Capture the cell that displays the provided text and extract its (x, y) central coordinate. 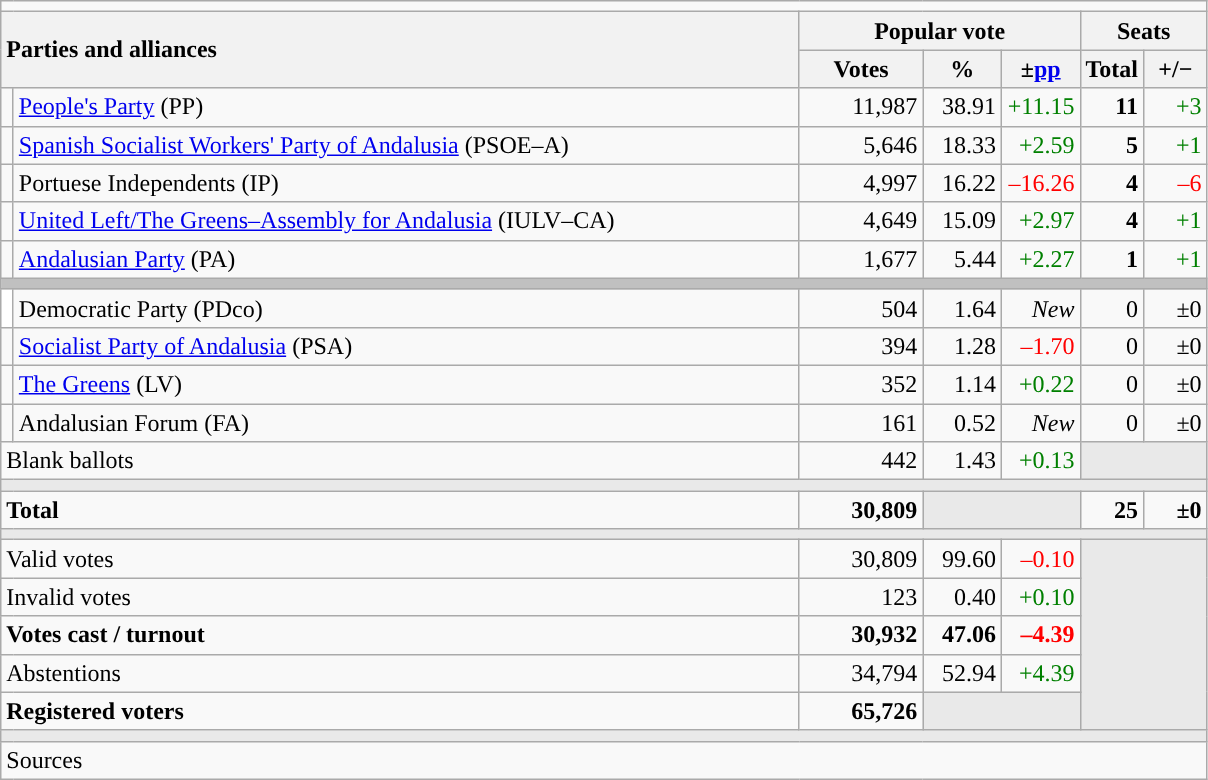
1.28 (962, 346)
161 (861, 423)
+/− (1176, 69)
15.09 (962, 221)
Socialist Party of Andalusia (PSA) (406, 346)
Spanish Socialist Workers' Party of Andalusia (PSOE–A) (406, 145)
–4.39 (1040, 635)
Andalusian Forum (FA) (406, 423)
5.44 (962, 259)
Portuese Independents (IP) (406, 183)
+4.39 (1040, 673)
5,646 (861, 145)
352 (861, 384)
Sources (604, 760)
People's Party (PP) (406, 107)
Blank ballots (400, 461)
394 (861, 346)
0.40 (962, 597)
+0.22 (1040, 384)
+0.10 (1040, 597)
The Greens (LV) (406, 384)
Votes cast / turnout (400, 635)
38.91 (962, 107)
442 (861, 461)
Andalusian Party (PA) (406, 259)
123 (861, 597)
1.43 (962, 461)
5 (1112, 145)
+0.13 (1040, 461)
65,726 (861, 711)
16.22 (962, 183)
25 (1112, 510)
11,987 (861, 107)
United Left/The Greens–Assembly for Andalusia (IULV–CA) (406, 221)
4,997 (861, 183)
Valid votes (400, 559)
30,932 (861, 635)
±pp (1040, 69)
Democratic Party (PDco) (406, 308)
52.94 (962, 673)
+11.15 (1040, 107)
504 (861, 308)
% (962, 69)
34,794 (861, 673)
1.64 (962, 308)
Invalid votes (400, 597)
–1.70 (1040, 346)
47.06 (962, 635)
1.14 (962, 384)
18.33 (962, 145)
0.52 (962, 423)
+2.27 (1040, 259)
Abstentions (400, 673)
1,677 (861, 259)
Parties and alliances (400, 50)
+2.59 (1040, 145)
Votes (861, 69)
4,649 (861, 221)
Registered voters (400, 711)
+3 (1176, 107)
11 (1112, 107)
+2.97 (1040, 221)
–16.26 (1040, 183)
Popular vote (940, 31)
Seats (1144, 31)
1 (1112, 259)
–0.10 (1040, 559)
–6 (1176, 183)
99.60 (962, 559)
